Capture the cell that displays the provided text and extract its (x, y) central coordinate. 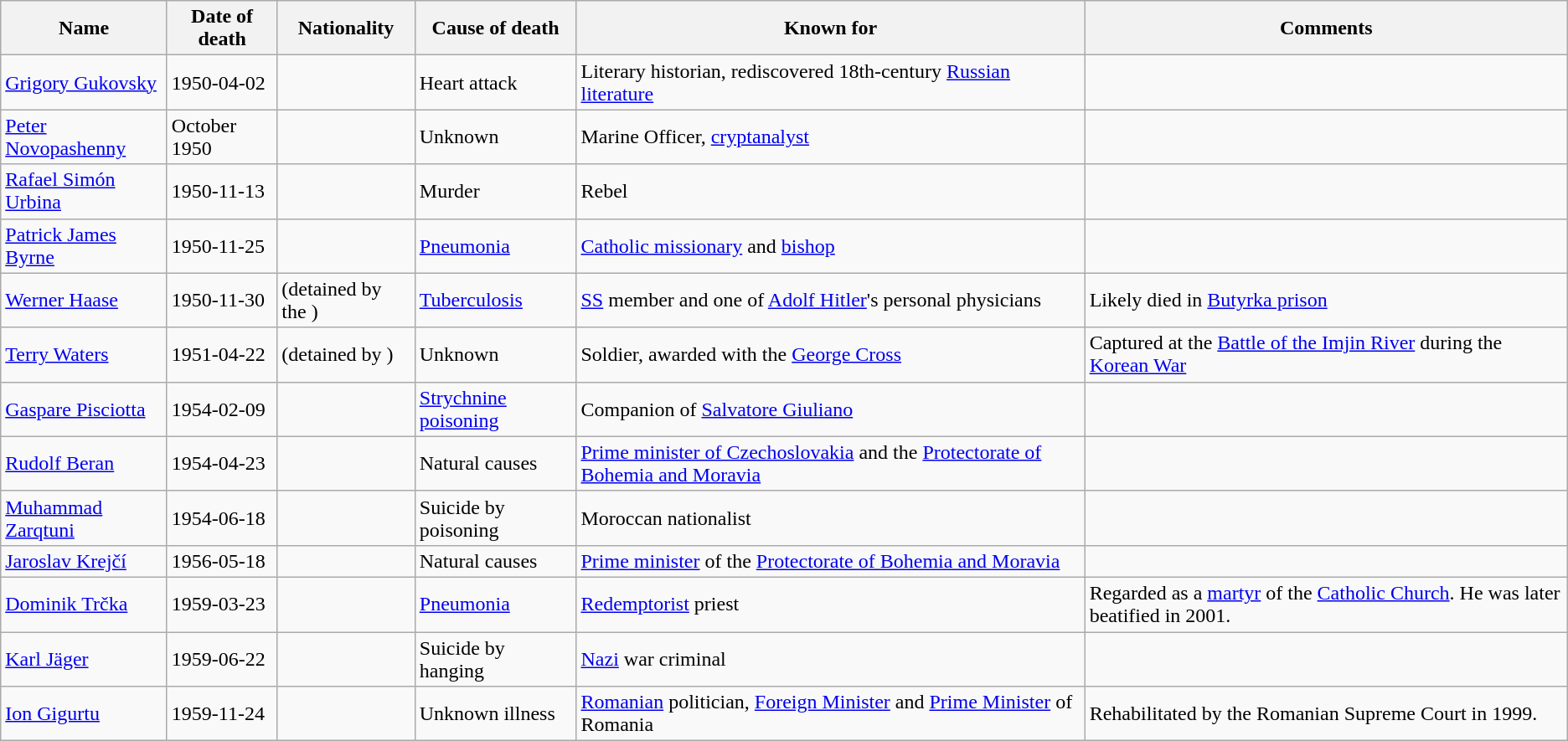
Patrick James Byrne (84, 246)
Known for (831, 28)
Muhammad Zarqtuni (84, 517)
Captured at the Battle of the Imjin River during the Korean War (1326, 355)
Suicide by hanging (496, 658)
1950-11-30 (221, 300)
1954-06-18 (221, 517)
Nazi war criminal (831, 658)
Literary historian, rediscovered 18th-century Russian literature (831, 82)
Prime minister of Czechoslovakia and the Protectorate of Bohemia and Moravia (831, 464)
Soldier, awarded with the George Cross (831, 355)
Jaroslav Krejčí (84, 561)
1959-06-22 (221, 658)
Rebel (831, 191)
Heart attack (496, 82)
(detained by ) (346, 355)
Romanian politician, Foreign Minister and Prime Minister of Romania (831, 713)
(detained by the ) (346, 300)
1950-11-13 (221, 191)
Werner Haase (84, 300)
1950-11-25 (221, 246)
1959-03-23 (221, 605)
Rafael Simón Urbina (84, 191)
Redemptorist priest (831, 605)
Peter Novopashenny (84, 137)
Murder (496, 191)
Moroccan nationalist (831, 517)
Unknown illness (496, 713)
Dominik Trčka (84, 605)
Tuberculosis (496, 300)
Terry Waters (84, 355)
Likely died in Butyrka prison (1326, 300)
Gaspare Pisciotta (84, 409)
Rudolf Beran (84, 464)
1954-04-23 (221, 464)
1951-04-22 (221, 355)
1950-04-02 (221, 82)
Strychnine poisoning (496, 409)
1954-02-09 (221, 409)
1956-05-18 (221, 561)
1959-11-24 (221, 713)
October 1950 (221, 137)
Regarded as a martyr of the Catholic Church. He was later beatified in 2001. (1326, 605)
Companion of Salvatore Giuliano (831, 409)
Date of death (221, 28)
Nationality (346, 28)
Karl Jäger (84, 658)
Rehabilitated by the Romanian Supreme Court in 1999. (1326, 713)
SS member and one of Adolf Hitler's personal physicians (831, 300)
Grigory Gukovsky (84, 82)
Comments (1326, 28)
Cause of death (496, 28)
Ion Gigurtu (84, 713)
Prime minister of the Protectorate of Bohemia and Moravia (831, 561)
Name (84, 28)
Catholic missionary and bishop (831, 246)
Suicide by poisoning (496, 517)
Marine Officer, cryptanalyst (831, 137)
